Pinpoint the cell where the given text exists, returning its [x, y] midpoint coordinate. 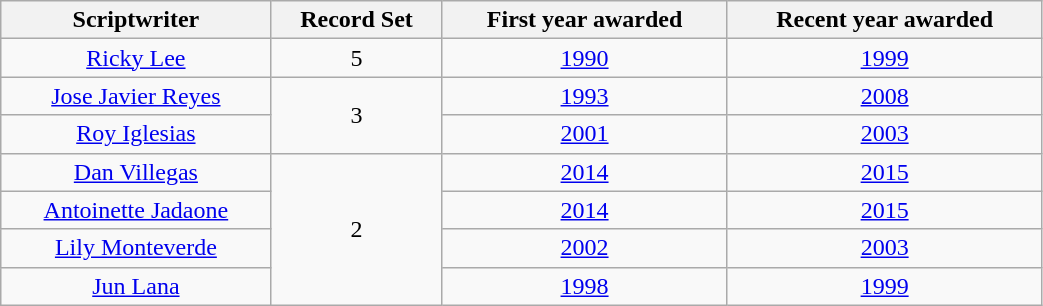
5 [356, 58]
1990 [584, 58]
Record Set [356, 20]
Dan Villegas [136, 172]
Lily Monteverde [136, 248]
2002 [584, 248]
Scriptwriter [136, 20]
Roy Iglesias [136, 134]
Jun Lana [136, 286]
Ricky Lee [136, 58]
Antoinette Jadaone [136, 210]
Recent year awarded [884, 20]
2008 [884, 96]
2 [356, 229]
3 [356, 115]
2001 [584, 134]
Jose Javier Reyes [136, 96]
1993 [584, 96]
1998 [584, 286]
First year awarded [584, 20]
